Determine the (X, Y) coordinate at the center of the cell enclosing the given text.  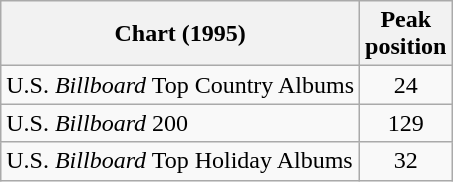
U.S. Billboard Top Country Albums (180, 85)
24 (406, 85)
Chart (1995) (180, 34)
U.S. Billboard 200 (180, 123)
129 (406, 123)
U.S. Billboard Top Holiday Albums (180, 161)
32 (406, 161)
Peakposition (406, 34)
